From the cell containing the given text, extract its center point as [x, y] coordinate. 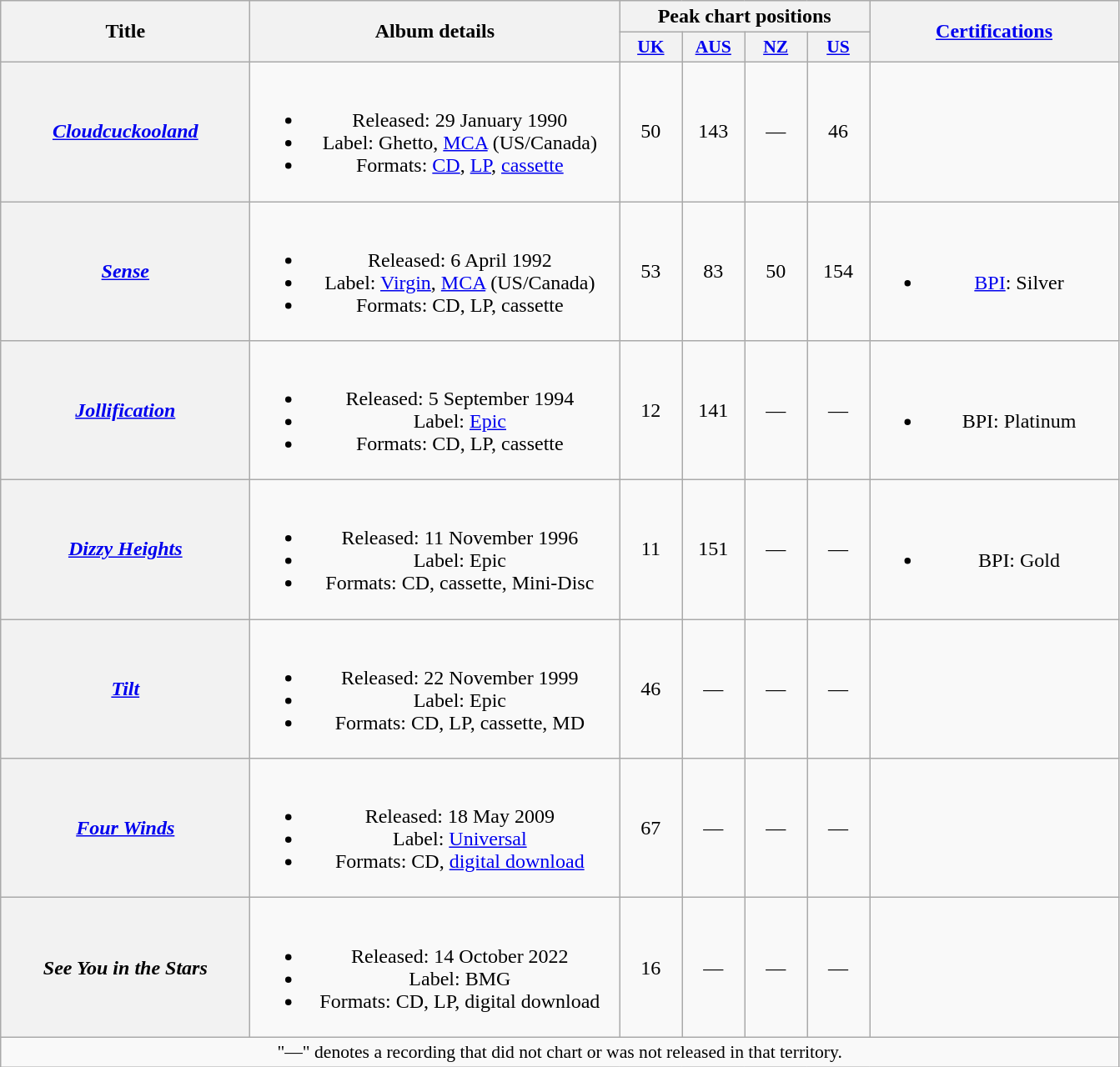
11 [650, 550]
BPI: Gold [994, 550]
154 [839, 272]
BPI: Silver [994, 272]
Title [125, 32]
53 [650, 272]
NZ [776, 48]
Released: 5 September 1994Label: EpicFormats: CD, LP, cassette [435, 410]
Released: 6 April 1992Label: Virgin, MCA (US/Canada)Formats: CD, LP, cassette [435, 272]
Jollification [125, 410]
Dizzy Heights [125, 550]
Four Winds [125, 829]
143 [714, 132]
"—" denotes a recording that did not chart or was not released in that territory. [560, 1052]
Released: 14 October 2022Label: BMGFormats: CD, LP, digital download [435, 967]
Released: 18 May 2009Label: UniversalFormats: CD, digital download [435, 829]
Tilt [125, 689]
Certifications [994, 32]
Released: 29 January 1990Label: Ghetto, MCA (US/Canada)Formats: CD, LP, cassette [435, 132]
12 [650, 410]
Released: 11 November 1996Label: EpicFormats: CD, cassette, Mini-Disc [435, 550]
83 [714, 272]
BPI: Platinum [994, 410]
US [839, 48]
16 [650, 967]
67 [650, 829]
AUS [714, 48]
141 [714, 410]
151 [714, 550]
See You in the Stars [125, 967]
Cloudcuckooland [125, 132]
UK [650, 48]
Sense [125, 272]
Album details [435, 32]
Peak chart positions [745, 17]
Released: 22 November 1999Label: EpicFormats: CD, LP, cassette, MD [435, 689]
